Return the (X, Y) coordinate for the center point of the cell that contains the specified text.  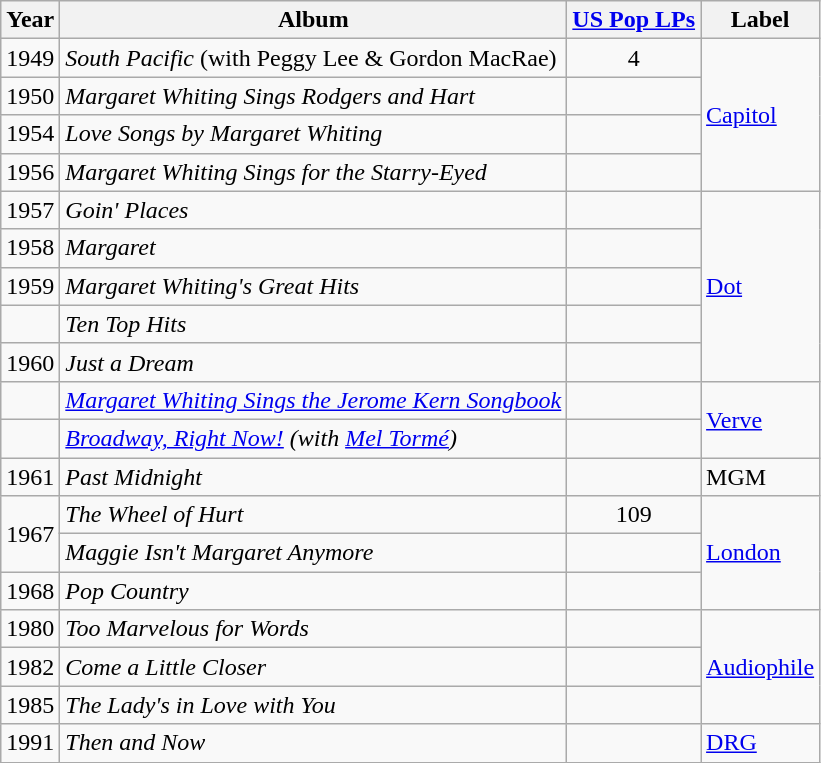
1968 (30, 591)
Goin' Places (314, 210)
Margaret Whiting Sings Rodgers and Hart (314, 96)
Then and Now (314, 743)
4 (634, 58)
Margaret (314, 248)
Pop Country (314, 591)
1959 (30, 286)
Capitol (760, 115)
Audiophile (760, 667)
1949 (30, 58)
1967 (30, 534)
1980 (30, 629)
London (760, 553)
South Pacific (with Peggy Lee & Gordon MacRae) (314, 58)
Label (760, 20)
The Wheel of Hurt (314, 515)
Too Marvelous for Words (314, 629)
Come a Little Closer (314, 667)
Margaret Whiting Sings for the Starry-Eyed (314, 172)
1991 (30, 743)
Margaret Whiting's Great Hits (314, 286)
US Pop LPs (634, 20)
1985 (30, 705)
1954 (30, 134)
1957 (30, 210)
109 (634, 515)
Maggie Isn't Margaret Anymore (314, 553)
Just a Dream (314, 362)
1961 (30, 477)
Broadway, Right Now! (with Mel Tormé) (314, 438)
Dot (760, 286)
1958 (30, 248)
Love Songs by Margaret Whiting (314, 134)
1982 (30, 667)
Year (30, 20)
Margaret Whiting Sings the Jerome Kern Songbook (314, 400)
1960 (30, 362)
The Lady's in Love with You (314, 705)
MGM (760, 477)
Ten Top Hits (314, 324)
1950 (30, 96)
Verve (760, 419)
DRG (760, 743)
Album (314, 20)
Past Midnight (314, 477)
1956 (30, 172)
